Capture the cell that displays the provided text and extract its (X, Y) central coordinate. 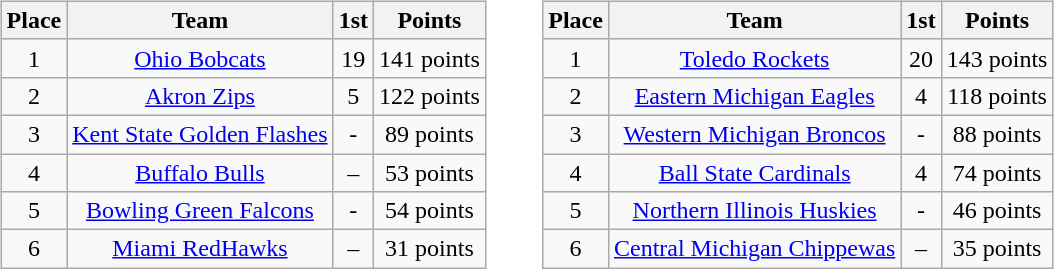
Northern Illinois Huskies (754, 211)
54 points (430, 211)
143 points (997, 58)
141 points (430, 58)
89 points (430, 134)
20 (921, 58)
Ball State Cardinals (754, 173)
Western Michigan Broncos (754, 134)
31 points (430, 249)
Miami RedHawks (200, 249)
Bowling Green Falcons (200, 211)
Akron Zips (200, 96)
88 points (997, 134)
122 points (430, 96)
35 points (997, 249)
46 points (997, 211)
Eastern Michigan Eagles (754, 96)
19 (353, 58)
Toledo Rockets (754, 58)
118 points (997, 96)
Ohio Bobcats (200, 58)
Central Michigan Chippewas (754, 249)
Kent State Golden Flashes (200, 134)
53 points (430, 173)
Buffalo Bulls (200, 173)
74 points (997, 173)
